Identify which cell holds the provided text, then report its (x, y) central coordinate. 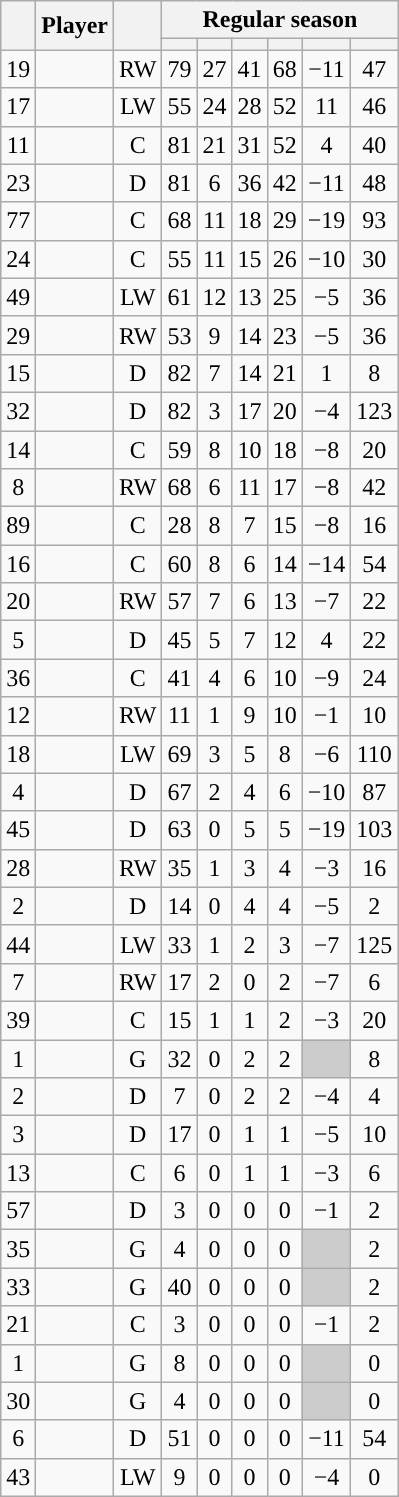
49 (18, 297)
60 (180, 564)
93 (374, 221)
77 (18, 221)
67 (180, 792)
79 (180, 69)
63 (180, 830)
47 (374, 69)
44 (18, 944)
103 (374, 830)
43 (18, 1477)
Regular season (280, 20)
46 (374, 107)
27 (214, 69)
−9 (326, 678)
31 (250, 145)
−14 (326, 564)
−6 (326, 754)
25 (284, 297)
87 (374, 792)
89 (18, 526)
61 (180, 297)
53 (180, 335)
69 (180, 754)
125 (374, 944)
51 (180, 1439)
48 (374, 183)
59 (180, 449)
39 (18, 1020)
19 (18, 69)
123 (374, 411)
110 (374, 754)
Player (75, 26)
26 (284, 259)
